Detect which cell encompasses the target text, then output its (X, Y) center coordinate. 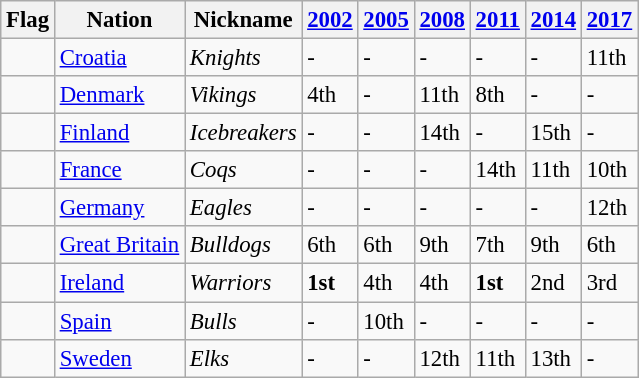
France (119, 170)
2nd (553, 283)
Vikings (244, 95)
15th (553, 133)
8th (498, 95)
2008 (442, 20)
7th (498, 245)
Denmark (119, 95)
Bulls (244, 321)
2014 (553, 20)
Knights (244, 58)
Icebreakers (244, 133)
Nation (119, 20)
Germany (119, 208)
Great Britain (119, 245)
Elks (244, 358)
Bulldogs (244, 245)
Warriors (244, 283)
Ireland (119, 283)
2005 (386, 20)
Nickname (244, 20)
3rd (609, 283)
Eagles (244, 208)
Flag (28, 20)
Finland (119, 133)
Coqs (244, 170)
Sweden (119, 358)
2011 (498, 20)
Croatia (119, 58)
13th (553, 358)
Spain (119, 321)
2017 (609, 20)
2002 (330, 20)
